Locate the cell with the specified text and output its [X, Y] center coordinate. 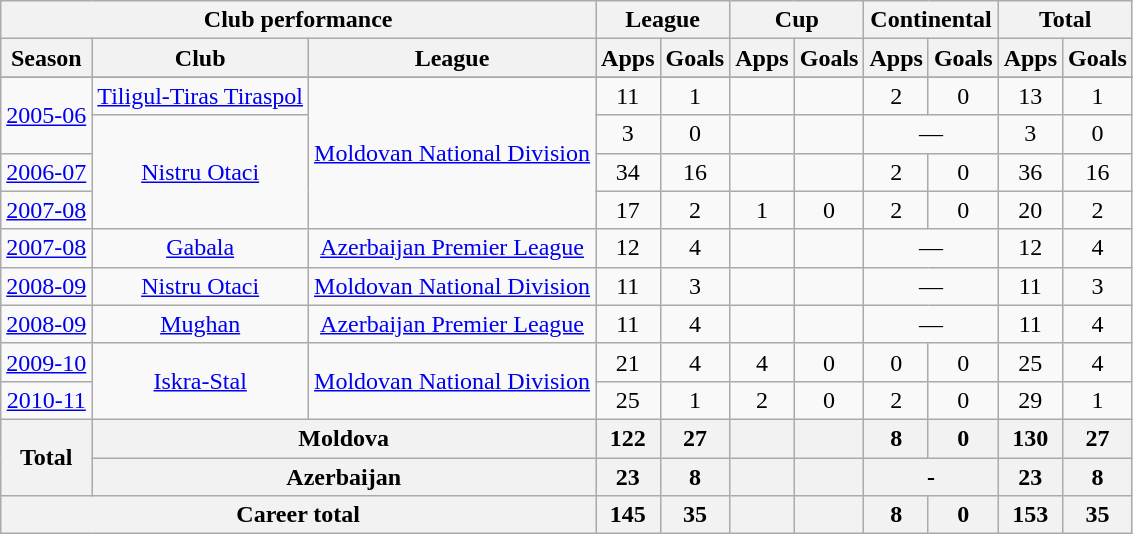
Club performance [298, 20]
- [931, 477]
Career total [298, 515]
Club [200, 58]
Mughan [200, 324]
2005-06 [46, 115]
Continental [931, 20]
Azerbaijan [344, 477]
122 [628, 438]
36 [1030, 172]
Gabala [200, 248]
17 [628, 210]
Moldova [344, 438]
20 [1030, 210]
Season [46, 58]
Cup [797, 20]
29 [1030, 400]
145 [628, 515]
130 [1030, 438]
2010-11 [46, 400]
Iskra-Stal [200, 381]
34 [628, 172]
21 [628, 362]
13 [1030, 96]
Tiligul-Tiras Tiraspol [200, 96]
2009-10 [46, 362]
153 [1030, 515]
2006-07 [46, 172]
